Output the (X, Y) coordinate of the center of the cell containing the given text.  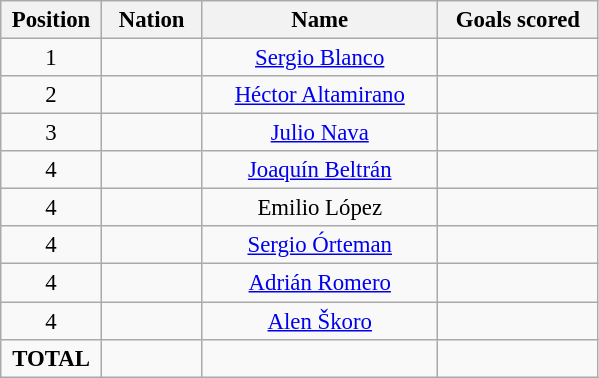
Nation (152, 20)
Name (320, 20)
TOTAL (52, 358)
Alen Škoro (320, 321)
Adrián Romero (320, 283)
3 (52, 133)
Héctor Altamirano (320, 95)
Julio Nava (320, 133)
Goals scored (518, 20)
Emilio López (320, 208)
Sergio Blanco (320, 58)
Sergio Órteman (320, 245)
Position (52, 20)
1 (52, 58)
Joaquín Beltrán (320, 170)
2 (52, 95)
